Identify which cell holds the provided text, then report its [x, y] central coordinate. 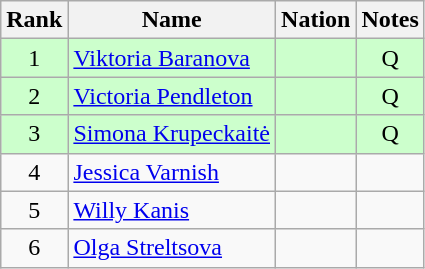
5 [34, 210]
Name [172, 20]
Viktoria Baranova [172, 58]
3 [34, 134]
Jessica Varnish [172, 172]
Olga Streltsova [172, 248]
4 [34, 172]
1 [34, 58]
Nation [316, 20]
Willy Kanis [172, 210]
6 [34, 248]
2 [34, 96]
Notes [390, 20]
Rank [34, 20]
Simona Krupeckaitė [172, 134]
Victoria Pendleton [172, 96]
